Return (X, Y) of the center of cell containing provided text 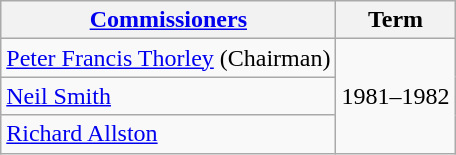
1981–1982 (396, 96)
Commissioners (168, 20)
Neil Smith (168, 96)
Term (396, 20)
Peter Francis Thorley (Chairman) (168, 58)
Richard Allston (168, 134)
